For the text-containing cell, return its midpoint in [x, y] coordinate format. 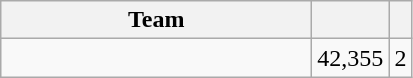
Team [156, 20]
42,355 [350, 58]
2 [400, 58]
